Determine the (x, y) coordinate at the center of the cell enclosing the given text.  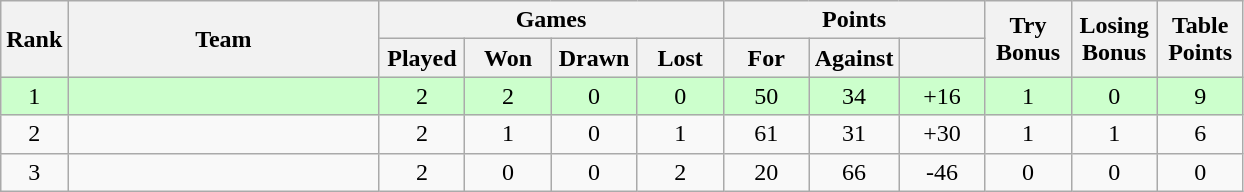
Lost (680, 58)
Won (508, 58)
For (766, 58)
6 (1200, 134)
3 (34, 172)
+16 (942, 96)
Games (551, 20)
Played (422, 58)
Drawn (594, 58)
66 (854, 172)
61 (766, 134)
31 (854, 134)
Rank (34, 39)
Table Points (1200, 39)
50 (766, 96)
20 (766, 172)
9 (1200, 96)
Losing Bonus (1114, 39)
Against (854, 58)
34 (854, 96)
Team (224, 39)
+30 (942, 134)
-46 (942, 172)
Points (854, 20)
Try Bonus (1028, 39)
